Return [x, y] of the center of cell containing provided text 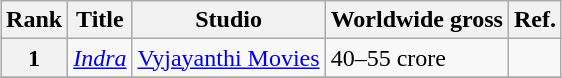
Rank [34, 20]
Title [100, 20]
Vyjayanthi Movies [228, 58]
1 [34, 58]
40–55 crore [416, 58]
Studio [228, 20]
Indra [100, 58]
Ref. [534, 20]
Worldwide gross [416, 20]
